From the cell containing the given text, extract its center point as [x, y] coordinate. 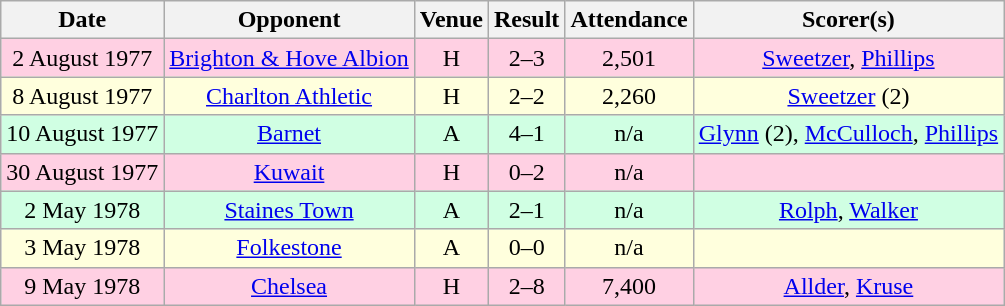
Glynn (2), McCulloch, Phillips [848, 134]
2–3 [526, 58]
0–0 [526, 248]
3 May 1978 [82, 248]
7,400 [629, 286]
Scorer(s) [848, 20]
Venue [451, 20]
Sweetzer (2) [848, 96]
Barnet [289, 134]
0–2 [526, 172]
4–1 [526, 134]
2 May 1978 [82, 210]
Rolph, Walker [848, 210]
Kuwait [289, 172]
8 August 1977 [82, 96]
2,501 [629, 58]
2–1 [526, 210]
Allder, Kruse [848, 286]
Folkestone [289, 248]
30 August 1977 [82, 172]
Sweetzer, Phillips [848, 58]
2 August 1977 [82, 58]
Charlton Athletic [289, 96]
Brighton & Hove Albion [289, 58]
9 May 1978 [82, 286]
10 August 1977 [82, 134]
Result [526, 20]
Staines Town [289, 210]
2–2 [526, 96]
Attendance [629, 20]
Opponent [289, 20]
Date [82, 20]
2,260 [629, 96]
2–8 [526, 286]
Chelsea [289, 286]
